Return (X, Y) of the center of cell containing provided text 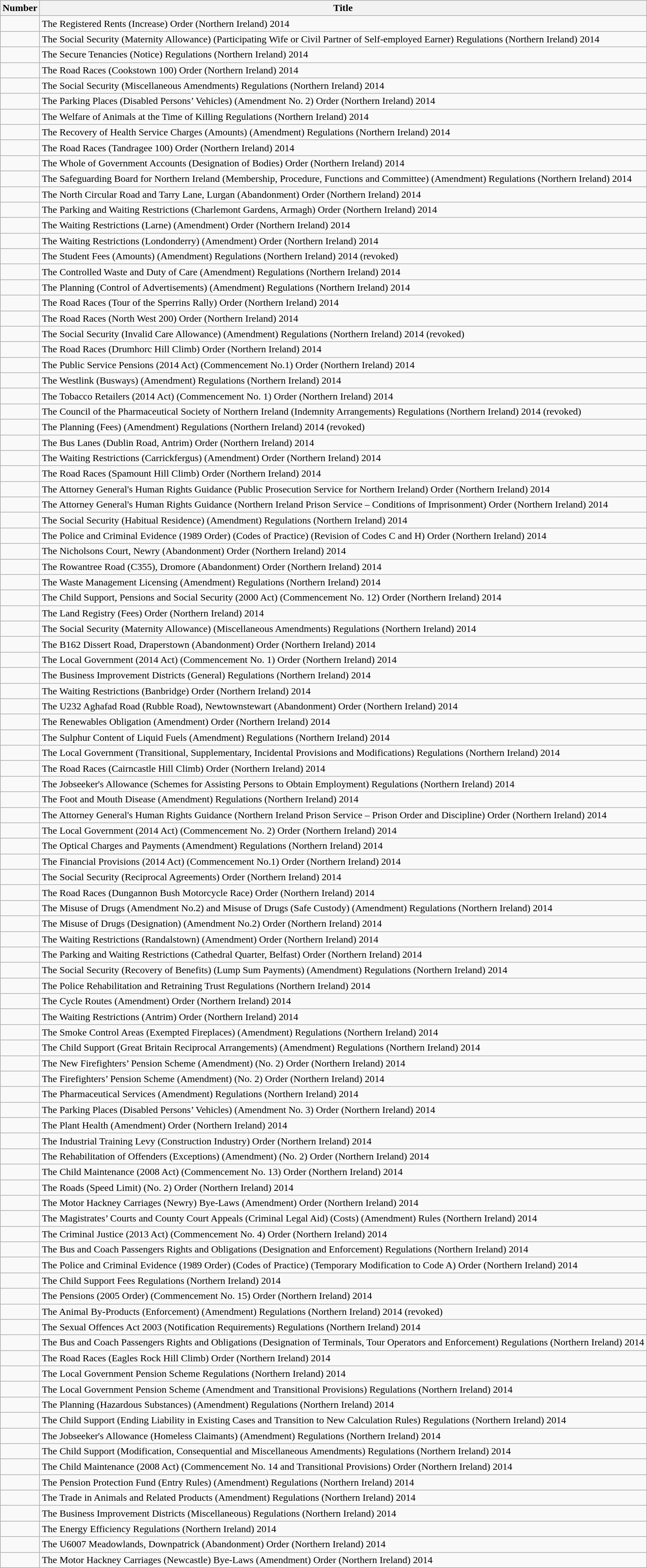
The Child Support (Great Britain Reciprocal Arrangements) (Amendment) Regulations (Northern Ireland) 2014 (343, 1048)
The Controlled Waste and Duty of Care (Amendment) Regulations (Northern Ireland) 2014 (343, 272)
The Animal By-Products (Enforcement) (Amendment) Regulations (Northern Ireland) 2014 (revoked) (343, 1312)
The Social Security (Miscellaneous Amendments) Regulations (Northern Ireland) 2014 (343, 86)
The Sulphur Content of Liquid Fuels (Amendment) Regulations (Northern Ireland) 2014 (343, 738)
The Rehabilitation of Offenders (Exceptions) (Amendment) (No. 2) Order (Northern Ireland) 2014 (343, 1156)
The U232 Aghafad Road (Rubble Road), Newtownstewart (Abandonment) Order (Northern Ireland) 2014 (343, 707)
The Renewables Obligation (Amendment) Order (Northern Ireland) 2014 (343, 722)
The Child Maintenance (2008 Act) (Commencement No. 13) Order (Northern Ireland) 2014 (343, 1172)
The Financial Provisions (2014 Act) (Commencement No.1) Order (Northern Ireland) 2014 (343, 861)
The Local Government (2014 Act) (Commencement No. 1) Order (Northern Ireland) 2014 (343, 660)
The Bus and Coach Passengers Rights and Obligations (Designation and Enforcement) Regulations (Northern Ireland) 2014 (343, 1250)
The Waiting Restrictions (Randalstown) (Amendment) Order (Northern Ireland) 2014 (343, 939)
The Business Improvement Districts (Miscellaneous) Regulations (Northern Ireland) 2014 (343, 1513)
The Land Registry (Fees) Order (Northern Ireland) 2014 (343, 613)
The North Circular Road and Tarry Lane, Lurgan (Abandonment) Order (Northern Ireland) 2014 (343, 194)
The U6007 Meadowlands, Downpatrick (Abandonment) Order (Northern Ireland) 2014 (343, 1544)
Title (343, 8)
The Secure Tenancies (Notice) Regulations (Northern Ireland) 2014 (343, 55)
The Child Maintenance (2008 Act) (Commencement No. 14 and Transitional Provisions) Order (Northern Ireland) 2014 (343, 1467)
The Pensions (2005 Order) (Commencement No. 15) Order (Northern Ireland) 2014 (343, 1296)
The Road Races (Cookstown 100) Order (Northern Ireland) 2014 (343, 70)
The Misuse of Drugs (Designation) (Amendment No.2) Order (Northern Ireland) 2014 (343, 923)
The Parking and Waiting Restrictions (Charlemont Gardens, Armagh) Order (Northern Ireland) 2014 (343, 210)
The Firefighters’ Pension Scheme (Amendment) (No. 2) Order (Northern Ireland) 2014 (343, 1079)
The Trade in Animals and Related Products (Amendment) Regulations (Northern Ireland) 2014 (343, 1498)
The Police and Criminal Evidence (1989 Order) (Codes of Practice) (Temporary Modification to Code A) Order (Northern Ireland) 2014 (343, 1265)
The Bus Lanes (Dublin Road, Antrim) Order (Northern Ireland) 2014 (343, 442)
The Attorney General's Human Rights Guidance (Public Prosecution Service for Northern Ireland) Order (Northern Ireland) 2014 (343, 489)
The Council of the Pharmaceutical Society of Northern Ireland (Indemnity Arrangements) Regulations (Northern Ireland) 2014 (revoked) (343, 411)
The Recovery of Health Service Charges (Amounts) (Amendment) Regulations (Northern Ireland) 2014 (343, 132)
The Waste Management Licensing (Amendment) Regulations (Northern Ireland) 2014 (343, 582)
The Roads (Speed Limit) (No. 2) Order (Northern Ireland) 2014 (343, 1188)
The Criminal Justice (2013 Act) (Commencement No. 4) Order (Northern Ireland) 2014 (343, 1234)
The Plant Health (Amendment) Order (Northern Ireland) 2014 (343, 1125)
The Social Security (Maternity Allowance) (Miscellaneous Amendments) Regulations (Northern Ireland) 2014 (343, 629)
The Nicholsons Court, Newry (Abandonment) Order (Northern Ireland) 2014 (343, 551)
The Parking and Waiting Restrictions (Cathedral Quarter, Belfast) Order (Northern Ireland) 2014 (343, 955)
The Waiting Restrictions (Carrickfergus) (Amendment) Order (Northern Ireland) 2014 (343, 458)
The Local Government Pension Scheme (Amendment and Transitional Provisions) Regulations (Northern Ireland) 2014 (343, 1389)
The Planning (Fees) (Amendment) Regulations (Northern Ireland) 2014 (revoked) (343, 427)
The Business Improvement Districts (General) Regulations (Northern Ireland) 2014 (343, 675)
The Road Races (Tandragee 100) Order (Northern Ireland) 2014 (343, 148)
The Student Fees (Amounts) (Amendment) Regulations (Northern Ireland) 2014 (revoked) (343, 256)
The Safeguarding Board for Northern Ireland (Membership, Procedure, Functions and Committee) (Amendment) Regulations (Northern Ireland) 2014 (343, 179)
The Pharmaceutical Services (Amendment) Regulations (Northern Ireland) 2014 (343, 1094)
The Optical Charges and Payments (Amendment) Regulations (Northern Ireland) 2014 (343, 846)
The Waiting Restrictions (Londonderry) (Amendment) Order (Northern Ireland) 2014 (343, 241)
The New Firefighters’ Pension Scheme (Amendment) (No. 2) Order (Northern Ireland) 2014 (343, 1063)
The Welfare of Animals at the Time of Killing Regulations (Northern Ireland) 2014 (343, 117)
The Local Government (Transitional, Supplementary, Incidental Provisions and Modifications) Regulations (Northern Ireland) 2014 (343, 753)
The Pension Protection Fund (Entry Rules) (Amendment) Regulations (Northern Ireland) 2014 (343, 1482)
The Attorney General's Human Rights Guidance (Northern Ireland Prison Service – Conditions of Imprisonment) Order (Northern Ireland) 2014 (343, 505)
The Road Races (Dungannon Bush Motorcycle Race) Order (Northern Ireland) 2014 (343, 892)
The B162 Dissert Road, Draperstown (Abandonment) Order (Northern Ireland) 2014 (343, 644)
The Parking Places (Disabled Persons’ Vehicles) (Amendment No. 2) Order (Northern Ireland) 2014 (343, 101)
The Motor Hackney Carriages (Newcastle) Bye-Laws (Amendment) Order (Northern Ireland) 2014 (343, 1560)
The Westlink (Busways) (Amendment) Regulations (Northern Ireland) 2014 (343, 380)
The Sexual Offences Act 2003 (Notification Requirements) Regulations (Northern Ireland) 2014 (343, 1327)
The Industrial Training Levy (Construction Industry) Order (Northern Ireland) 2014 (343, 1141)
The Cycle Routes (Amendment) Order (Northern Ireland) 2014 (343, 1001)
The Public Service Pensions (2014 Act) (Commencement No.1) Order (Northern Ireland) 2014 (343, 365)
The Jobseeker's Allowance (Schemes for Assisting Persons to Obtain Employment) Regulations (Northern Ireland) 2014 (343, 784)
The Local Government (2014 Act) (Commencement No. 2) Order (Northern Ireland) 2014 (343, 830)
The Energy Efficiency Regulations (Northern Ireland) 2014 (343, 1529)
The Police Rehabilitation and Retraining Trust Regulations (Northern Ireland) 2014 (343, 986)
The Rowantree Road (C355), Dromore (Abandonment) Order (Northern Ireland) 2014 (343, 567)
The Social Security (Reciprocal Agreements) Order (Northern Ireland) 2014 (343, 877)
The Road Races (Spamount Hill Climb) Order (Northern Ireland) 2014 (343, 474)
The Tobacco Retailers (2014 Act) (Commencement No. 1) Order (Northern Ireland) 2014 (343, 396)
The Planning (Hazardous Substances) (Amendment) Regulations (Northern Ireland) 2014 (343, 1405)
The Smoke Control Areas (Exempted Fireplaces) (Amendment) Regulations (Northern Ireland) 2014 (343, 1032)
The Registered Rents (Increase) Order (Northern Ireland) 2014 (343, 24)
The Child Support Fees Regulations (Northern Ireland) 2014 (343, 1281)
The Planning (Control of Advertisements) (Amendment) Regulations (Northern Ireland) 2014 (343, 287)
The Motor Hackney Carriages (Newry) Bye-Laws (Amendment) Order (Northern Ireland) 2014 (343, 1203)
The Whole of Government Accounts (Designation of Bodies) Order (Northern Ireland) 2014 (343, 163)
The Child Support, Pensions and Social Security (2000 Act) (Commencement No. 12) Order (Northern Ireland) 2014 (343, 598)
The Waiting Restrictions (Antrim) Order (Northern Ireland) 2014 (343, 1017)
The Child Support (Modification, Consequential and Miscellaneous Amendments) Regulations (Northern Ireland) 2014 (343, 1451)
The Foot and Mouth Disease (Amendment) Regulations (Northern Ireland) 2014 (343, 799)
The Child Support (Ending Liability in Existing Cases and Transition to New Calculation Rules) Regulations (Northern Ireland) 2014 (343, 1420)
The Misuse of Drugs (Amendment No.2) and Misuse of Drugs (Safe Custody) (Amendment) Regulations (Northern Ireland) 2014 (343, 908)
The Waiting Restrictions (Larne) (Amendment) Order (Northern Ireland) 2014 (343, 225)
The Social Security (Recovery of Benefits) (Lump Sum Payments) (Amendment) Regulations (Northern Ireland) 2014 (343, 970)
The Road Races (Eagles Rock Hill Climb) Order (Northern Ireland) 2014 (343, 1358)
The Local Government Pension Scheme Regulations (Northern Ireland) 2014 (343, 1374)
The Social Security (Invalid Care Allowance) (Amendment) Regulations (Northern Ireland) 2014 (revoked) (343, 334)
The Bus and Coach Passengers Rights and Obligations (Designation of Terminals, Tour Operators and Enforcement) Regulations (Northern Ireland) 2014 (343, 1343)
The Road Races (Tour of the Sperrins Rally) Order (Northern Ireland) 2014 (343, 303)
The Jobseeker's Allowance (Homeless Claimants) (Amendment) Regulations (Northern Ireland) 2014 (343, 1435)
The Waiting Restrictions (Banbridge) Order (Northern Ireland) 2014 (343, 691)
The Social Security (Maternity Allowance) (Participating Wife or Civil Partner of Self-employed Earner) Regulations (Northern Ireland) 2014 (343, 39)
The Road Races (Drumhorc Hill Climb) Order (Northern Ireland) 2014 (343, 349)
The Magistrates’ Courts and County Court Appeals (Criminal Legal Aid) (Costs) (Amendment) Rules (Northern Ireland) 2014 (343, 1219)
The Police and Criminal Evidence (1989 Order) (Codes of Practice) (Revision of Codes C and H) Order (Northern Ireland) 2014 (343, 536)
The Attorney General's Human Rights Guidance (Northern Ireland Prison Service – Prison Order and Discipline) Order (Northern Ireland) 2014 (343, 815)
The Road Races (Cairncastle Hill Climb) Order (Northern Ireland) 2014 (343, 769)
The Parking Places (Disabled Persons’ Vehicles) (Amendment No. 3) Order (Northern Ireland) 2014 (343, 1110)
Number (20, 8)
The Road Races (North West 200) Order (Northern Ireland) 2014 (343, 318)
The Social Security (Habitual Residence) (Amendment) Regulations (Northern Ireland) 2014 (343, 520)
